Identify which cell holds the provided text, then report its (x, y) central coordinate. 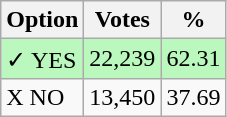
22,239 (122, 59)
% (194, 20)
X NO (42, 97)
13,450 (122, 97)
37.69 (194, 97)
Votes (122, 20)
✓ YES (42, 59)
62.31 (194, 59)
Option (42, 20)
